Scan for the cell matching the given text and deliver its [x, y] coordinate at center. 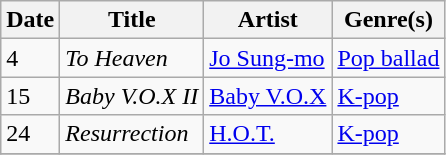
Baby V.O.X [268, 96]
Genre(s) [388, 20]
H.O.T. [268, 134]
Artist [268, 20]
4 [30, 58]
Resurrection [132, 134]
Title [132, 20]
Date [30, 20]
15 [30, 96]
24 [30, 134]
Jo Sung-mo [268, 58]
Baby V.O.X II [132, 96]
Pop ballad [388, 58]
To Heaven [132, 58]
